Extract the (X, Y) coordinate from the center of the cell holding the provided text.  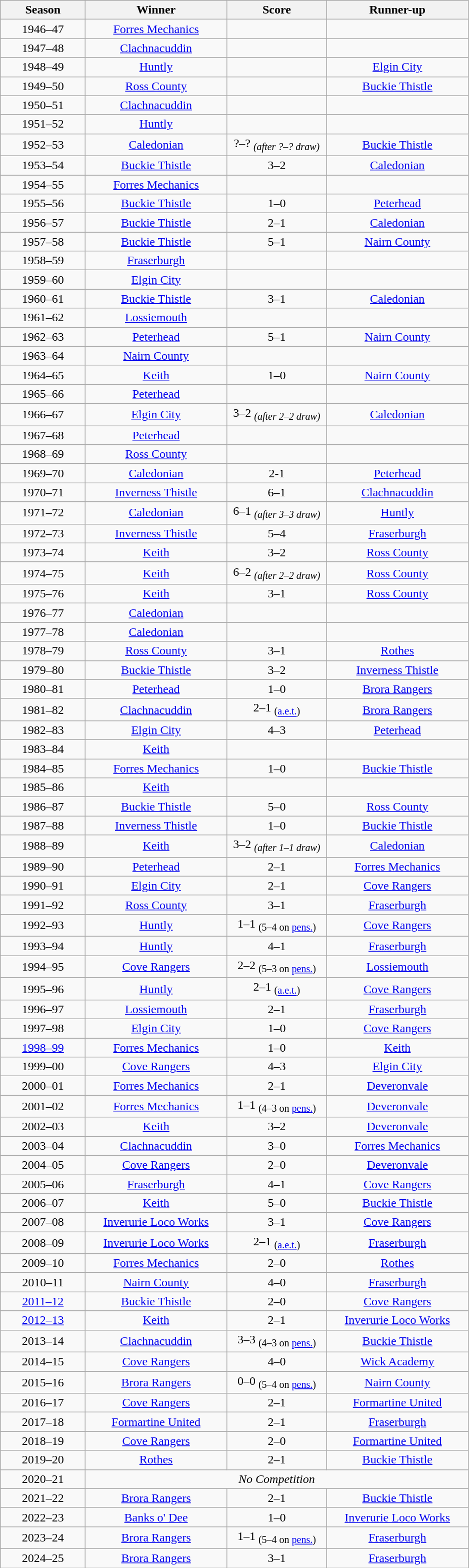
6–1 (after 3–3 draw) (276, 513)
2004–05 (43, 1165)
1956–57 (43, 223)
1971–72 (43, 513)
1947–48 (43, 48)
2001–02 (43, 1106)
?–? (after ?–? draw) (276, 145)
2002–03 (43, 1127)
1965–66 (43, 394)
1998–99 (43, 1048)
1962–63 (43, 337)
1999–00 (43, 1067)
2010–11 (43, 1282)
2016–17 (43, 1403)
1946–47 (43, 29)
2019–20 (43, 1460)
1980–81 (43, 689)
2011–12 (43, 1301)
0–0 (5–4 on pens.) (276, 1382)
1989–90 (43, 867)
2017–18 (43, 1422)
2006–07 (43, 1203)
2015–16 (43, 1382)
1991–92 (43, 905)
2005–06 (43, 1184)
Wick Academy (397, 1361)
1973–74 (43, 552)
1982–83 (43, 730)
1992–93 (43, 925)
1985–86 (43, 788)
2008–09 (43, 1243)
1950–51 (43, 105)
2020–21 (43, 1479)
2023–24 (43, 1537)
1978–79 (43, 651)
1954–55 (43, 185)
1984–85 (43, 768)
1967–68 (43, 435)
1964–65 (43, 375)
1968–69 (43, 454)
1963–64 (43, 356)
1995–96 (43, 989)
2000–01 (43, 1086)
Season (43, 10)
2007–08 (43, 1222)
No Competition (277, 1479)
1975–76 (43, 594)
1979–80 (43, 670)
6–2 (after 2–2 draw) (276, 573)
1996–97 (43, 1009)
2–2 (5–3 on pens.) (276, 967)
Banks o' Dee (156, 1517)
1955–56 (43, 204)
1988–89 (43, 846)
3–0 (276, 1146)
1966–67 (43, 414)
2012–13 (43, 1320)
6–1 (276, 492)
1990–91 (43, 886)
Winner (156, 10)
Score (276, 10)
2013–14 (43, 1341)
2014–15 (43, 1361)
1961–62 (43, 318)
1953–54 (43, 166)
1948–49 (43, 67)
1–1 (4–3 on pens.) (276, 1106)
1974–75 (43, 573)
Runner-up (397, 10)
1994–95 (43, 967)
1997–98 (43, 1029)
1958–59 (43, 261)
3–2 (after 2–2 draw) (276, 414)
2022–23 (43, 1517)
1977–78 (43, 632)
1981–82 (43, 709)
1949–50 (43, 86)
1960–61 (43, 299)
1972–73 (43, 533)
1951–52 (43, 124)
3–3 (4–3 on pens.) (276, 1341)
5–4 (276, 533)
1952–53 (43, 145)
3–2 (after 1–1 draw) (276, 846)
1959–60 (43, 280)
2-1 (276, 473)
2018–19 (43, 1441)
2003–04 (43, 1146)
1969–70 (43, 473)
1986–87 (43, 807)
1957–58 (43, 242)
2021–22 (43, 1498)
1987–88 (43, 826)
1983–84 (43, 749)
1976–77 (43, 613)
1970–71 (43, 492)
1993–94 (43, 946)
2009–10 (43, 1263)
2024–25 (43, 1558)
